Locate the cell with the specified text and output its [X, Y] center coordinate. 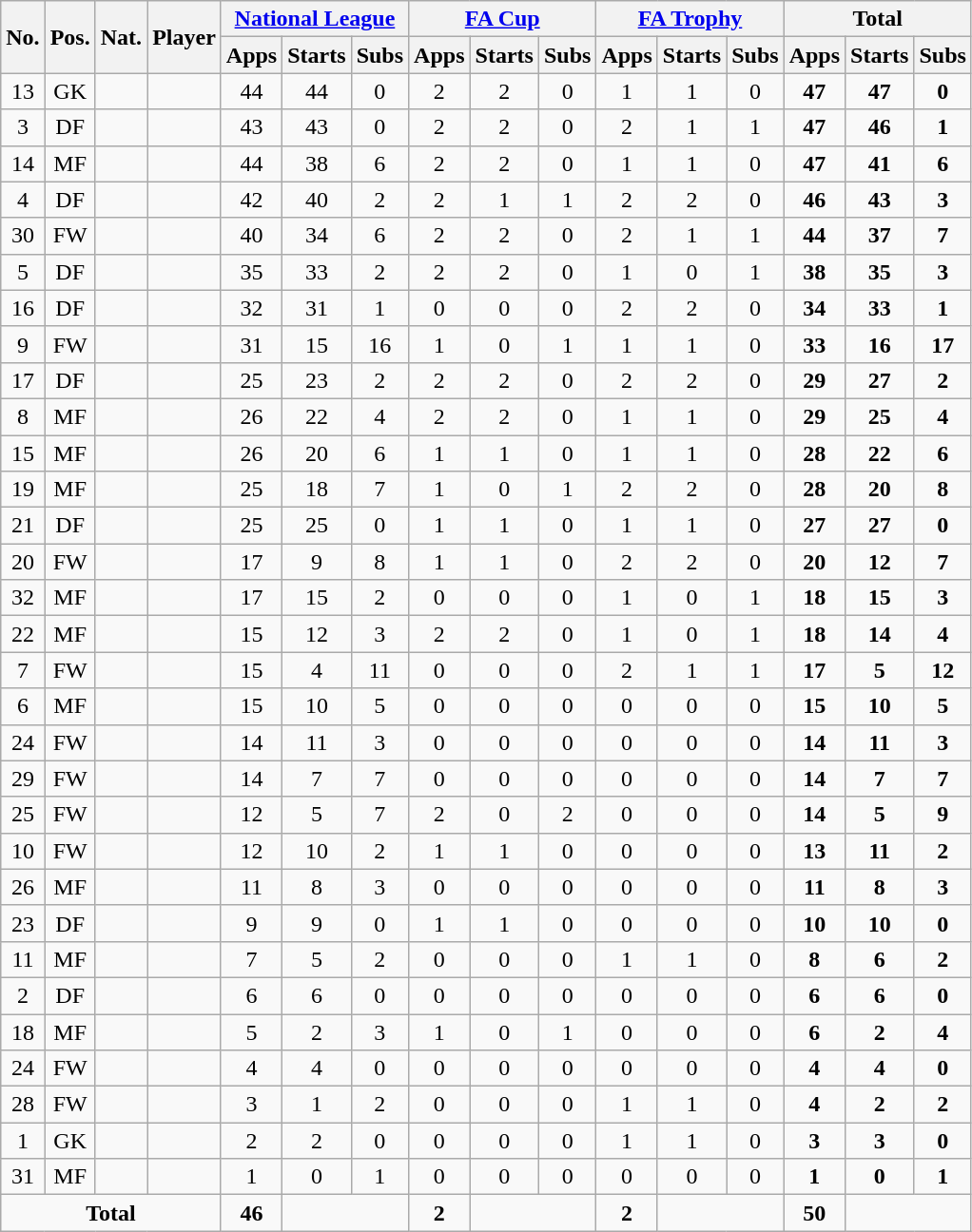
Nat. [121, 37]
19 [23, 490]
FA Trophy [690, 19]
50 [814, 1213]
National League [314, 19]
Player [185, 37]
21 [23, 526]
41 [880, 164]
42 [251, 200]
Pos. [70, 37]
37 [880, 236]
30 [23, 236]
No. [23, 37]
FA Cup [502, 19]
